From the cell containing the given text, extract its center point as (x, y) coordinate. 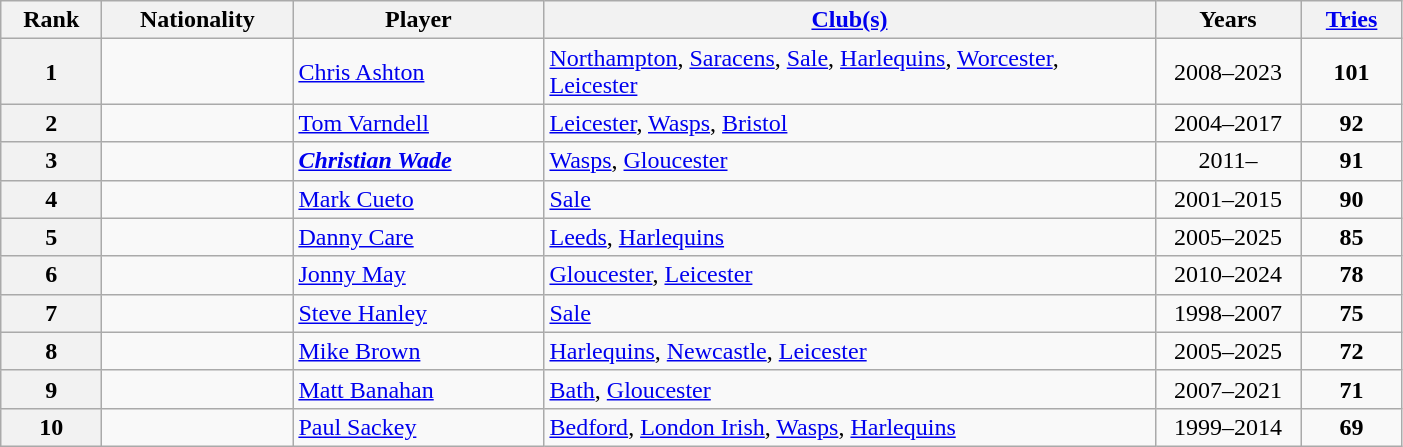
Mike Brown (418, 351)
85 (1352, 237)
Chris Ashton (418, 72)
Matt Banahan (418, 389)
92 (1352, 123)
Bedford, London Irish, Wasps, Harlequins (850, 427)
Rank (52, 20)
1 (52, 72)
78 (1352, 275)
4 (52, 199)
Gloucester, Leicester (850, 275)
3 (52, 161)
Tries (1352, 20)
Bath, Gloucester (850, 389)
5 (52, 237)
Player (418, 20)
Jonny May (418, 275)
Nationality (198, 20)
75 (1352, 313)
2 (52, 123)
Club(s) (850, 20)
Danny Care (418, 237)
2004–2017 (1228, 123)
2007–2021 (1228, 389)
7 (52, 313)
10 (52, 427)
Harlequins, Newcastle, Leicester (850, 351)
6 (52, 275)
8 (52, 351)
Wasps, Gloucester (850, 161)
Christian Wade (418, 161)
2001–2015 (1228, 199)
69 (1352, 427)
90 (1352, 199)
Leeds, Harlequins (850, 237)
Steve Hanley (418, 313)
Paul Sackey (418, 427)
Years (1228, 20)
1999–2014 (1228, 427)
101 (1352, 72)
2010–2024 (1228, 275)
71 (1352, 389)
9 (52, 389)
Leicester, Wasps, Bristol (850, 123)
1998–2007 (1228, 313)
2008–2023 (1228, 72)
Tom Varndell (418, 123)
2011– (1228, 161)
Northampton, Saracens, Sale, Harlequins, Worcester, Leicester (850, 72)
Mark Cueto (418, 199)
72 (1352, 351)
91 (1352, 161)
